For the text-containing cell, return its midpoint in [x, y] coordinate format. 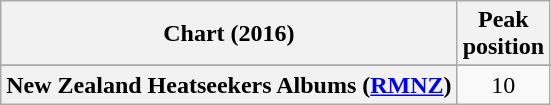
10 [503, 85]
Peakposition [503, 34]
New Zealand Heatseekers Albums (RMNZ) [229, 85]
Chart (2016) [229, 34]
